Provide the (x, y) coordinate of the cell's center where the given text is located.  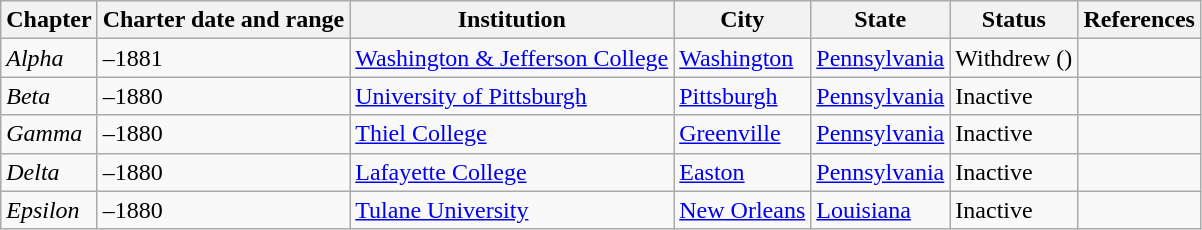
Institution (512, 20)
References (1140, 20)
–1881 (224, 58)
Washington (742, 58)
University of Pittsburgh (512, 96)
State (880, 20)
Easton (742, 172)
Status (1014, 20)
New Orleans (742, 210)
Alpha (49, 58)
Greenville (742, 134)
Withdrew () (1014, 58)
City (742, 20)
Gamma (49, 134)
Thiel College (512, 134)
Delta (49, 172)
Chapter (49, 20)
Lafayette College (512, 172)
Tulane University (512, 210)
Pittsburgh (742, 96)
Charter date and range (224, 20)
Washington & Jefferson College (512, 58)
Beta (49, 96)
Louisiana (880, 210)
Epsilon (49, 210)
